Capture the cell that displays the provided text and extract its (X, Y) central coordinate. 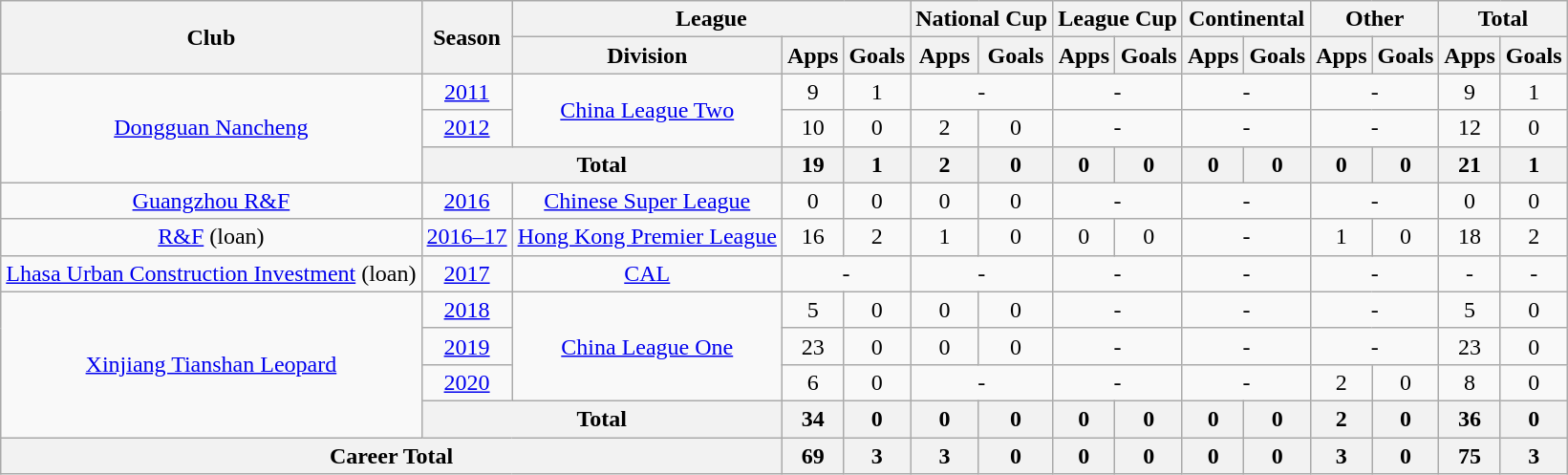
21 (1470, 164)
Other (1375, 19)
2012 (466, 128)
69 (812, 456)
Chinese Super League (647, 201)
China League Two (647, 110)
Career Total (392, 456)
Lhasa Urban Construction Investment (loan) (211, 273)
Season (466, 37)
18 (1470, 237)
8 (1470, 382)
Club (211, 37)
2020 (466, 382)
12 (1470, 128)
16 (812, 237)
6 (812, 382)
34 (812, 419)
2011 (466, 92)
Division (647, 55)
National Cup (982, 19)
2016–17 (466, 237)
2019 (466, 346)
Dongguan Nancheng (211, 128)
League Cup (1118, 19)
R&F (loan) (211, 237)
75 (1470, 456)
Xinjiang Tianshan Leopard (211, 364)
19 (812, 164)
10 (812, 128)
CAL (647, 273)
Guangzhou R&F (211, 201)
League (711, 19)
2018 (466, 310)
Hong Kong Premier League (647, 237)
Continental (1246, 19)
2017 (466, 273)
2016 (466, 201)
China League One (647, 346)
36 (1470, 419)
